Identify which cell holds the provided text, then report its [X, Y] central coordinate. 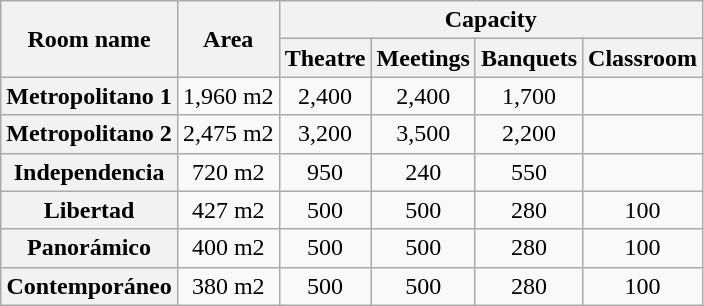
Metropolitano 1 [90, 96]
3,500 [423, 134]
Classroom [643, 58]
Theatre [325, 58]
Capacity [490, 20]
Area [228, 39]
Panorámico [90, 248]
Libertad [90, 210]
Banquets [528, 58]
Metropolitano 2 [90, 134]
Meetings [423, 58]
550 [528, 172]
400 m2 [228, 248]
427 m2 [228, 210]
950 [325, 172]
2,200 [528, 134]
2,475 m2 [228, 134]
1,960 m2 [228, 96]
720 m2 [228, 172]
3,200 [325, 134]
Contemporáneo [90, 286]
1,700 [528, 96]
380 m2 [228, 286]
240 [423, 172]
Independencia [90, 172]
Room name [90, 39]
